Capture the cell that displays the provided text and extract its [X, Y] central coordinate. 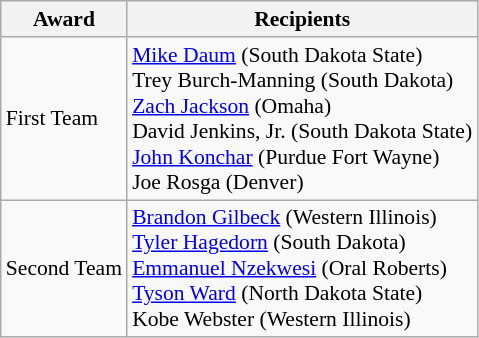
Award [64, 19]
First Team [64, 118]
Second Team [64, 269]
Recipients [302, 19]
